From the cell containing the given text, extract its center point as (X, Y) coordinate. 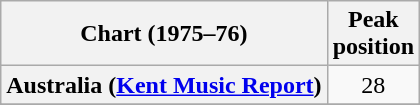
Australia (Kent Music Report) (164, 85)
28 (373, 85)
Chart (1975–76) (164, 34)
Peakposition (373, 34)
